Find where the given text appears and provide that cell's center as [x, y] coordinate. 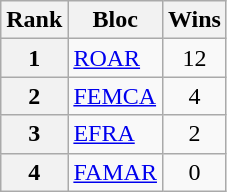
Wins [194, 20]
EFRA [116, 134]
Rank [34, 20]
FAMAR [116, 172]
3 [34, 134]
0 [194, 172]
Bloc [116, 20]
FEMCA [116, 96]
ROAR [116, 58]
12 [194, 58]
1 [34, 58]
